From the cell containing the given text, extract its center point as [x, y] coordinate. 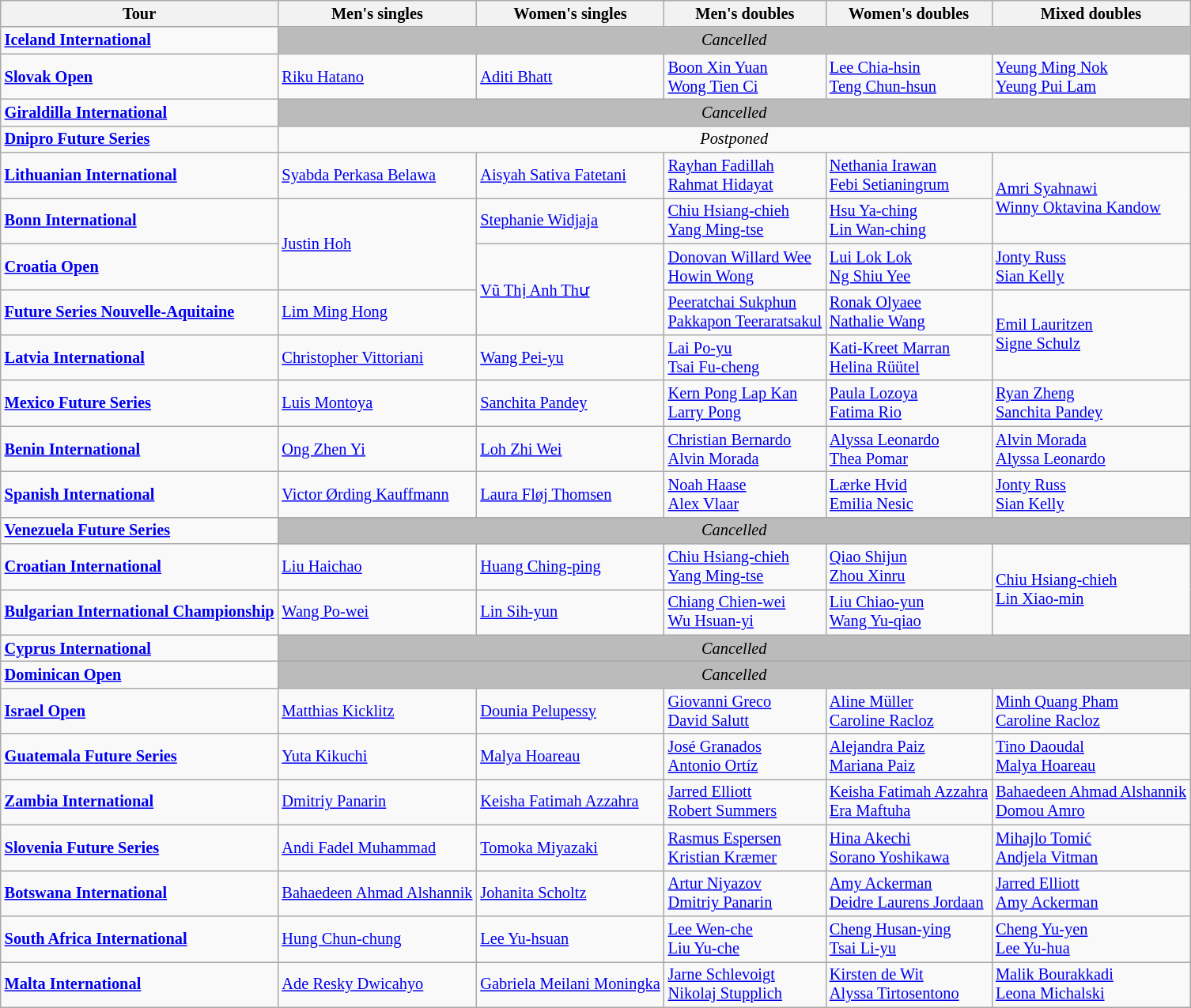
Lærke Hvid Emilia Nesic [909, 494]
Dominican Open [139, 674]
Matthias Kicklitz [376, 711]
Ong Zhen Yi [376, 449]
Lui Lok Lok Ng Shiu Yee [909, 266]
Bonn International [139, 221]
Botswana International [139, 893]
Tour [139, 13]
Vũ Thị Anh Thư [569, 289]
Hsu Ya-ching Lin Wan-ching [909, 221]
Cheng Yu-yen Lee Yu-hua [1091, 938]
Donovan Willard Wee Howin Wong [745, 266]
Aline Müller Caroline Racloz [909, 711]
Tino Daoudal Malya Hoareau [1091, 757]
Guatemala Future Series [139, 757]
Lee Yu-hsuan [569, 938]
Gabriela Meilani Moningka [569, 984]
Ronak Olyaee Nathalie Wang [909, 312]
Men's singles [376, 13]
Johanita Scholtz [569, 893]
Slovak Open [139, 77]
Amri Syahnawi Winny Oktavina Kandow [1091, 198]
Paula Lozoya Fatima Rio [909, 403]
Qiao Shijun Zhou Xinru [909, 567]
Liu Haichao [376, 567]
Liu Chiao-yun Wang Yu-qiao [909, 612]
Malya Hoareau [569, 757]
Aisyah Sativa Fatetani [569, 176]
Cyprus International [139, 648]
South Africa International [139, 938]
Malik Bourakkadi Leona Michalski [1091, 984]
Lee Wen-che Liu Yu-che [745, 938]
Artur Niyazov Dmitriy Panarin [745, 893]
Keisha Fatimah Azzahra Era Maftuha [909, 802]
Laura Fløj Thomsen [569, 494]
Croatian International [139, 567]
Lee Chia-hsin Teng Chun-hsun [909, 77]
Postponed [734, 139]
Kern Pong Lap Kan Larry Pong [745, 403]
Wang Po-wei [376, 612]
Jarne Schlevoigt Nikolaj Stupplich [745, 984]
Andi Fadel Muhammad [376, 848]
Mixed doubles [1091, 13]
Bahaedeen Ahmad Alshannik [376, 893]
Justin Hoh [376, 244]
Huang Ching-ping [569, 567]
Rayhan Fadillah Rahmat Hidayat [745, 176]
Iceland International [139, 40]
Alvin Morada Alyssa Leonardo [1091, 449]
Latvia International [139, 357]
Noah Haase Alex Vlaar [745, 494]
Dnipro Future Series [139, 139]
Keisha Fatimah Azzahra [569, 802]
Bulgarian International Championship [139, 612]
Aditi Bhatt [569, 77]
Christopher Vittoriani [376, 357]
Yeung Ming Nok Yeung Pui Lam [1091, 77]
Nethania Irawan Febi Setianingrum [909, 176]
Victor Ørding Kauffmann [376, 494]
Chiu Hsiang-chieh Lin Xiao-min [1091, 590]
Peeratchai Sukphun Pakkapon Teeraratsakul [745, 312]
Mexico Future Series [139, 403]
Christian Bernardo Alvin Morada [745, 449]
Syabda Perkasa Belawa [376, 176]
Jarred Elliott Amy Ackerman [1091, 893]
Lim Ming Hong [376, 312]
Giraldilla International [139, 112]
Wang Pei-yu [569, 357]
Lin Sih-yun [569, 612]
Boon Xin Yuan Wong Tien Ci [745, 77]
Future Series Nouvelle-Aquitaine [139, 312]
Hung Chun-chung [376, 938]
Men's doubles [745, 13]
Hina Akechi Sorano Yoshikawa [909, 848]
Dmitriy Panarin [376, 802]
Venezuela Future Series [139, 530]
Loh Zhi Wei [569, 449]
Zambia International [139, 802]
Kati-Kreet Marran Helina Rüütel [909, 357]
Benin International [139, 449]
Chiang Chien-wei Wu Hsuan-yi [745, 612]
Jarred Elliott Robert Summers [745, 802]
Bahaedeen Ahmad Alshannik Domou Amro [1091, 802]
Malta International [139, 984]
Sanchita Pandey [569, 403]
Lai Po-yu Tsai Fu-cheng [745, 357]
Ade Resky Dwicahyo [376, 984]
Spanish International [139, 494]
Lithuanian International [139, 176]
Alejandra Paiz Mariana Paiz [909, 757]
Israel Open [139, 711]
Alyssa Leonardo Thea Pomar [909, 449]
Mihajlo Tomić Andjela Vitman [1091, 848]
Women's singles [569, 13]
Kirsten de Wit Alyssa Tirtosentono [909, 984]
Luis Montoya [376, 403]
Emil Lauritzen Signe Schulz [1091, 335]
Riku Hatano [376, 77]
Croatia Open [139, 266]
Women's doubles [909, 13]
Rasmus Espersen Kristian Kræmer [745, 848]
Ryan Zheng Sanchita Pandey [1091, 403]
Minh Quang Pham Caroline Racloz [1091, 711]
Stephanie Widjaja [569, 221]
Amy Ackerman Deidre Laurens Jordaan [909, 893]
José Granados Antonio Ortíz [745, 757]
Tomoka Miyazaki [569, 848]
Giovanni Greco David Salutt [745, 711]
Dounia Pelupessy [569, 711]
Slovenia Future Series [139, 848]
Yuta Kikuchi [376, 757]
Cheng Husan-ying Tsai Li-yu [909, 938]
